Identify which cell holds the provided text, then report its [X, Y] central coordinate. 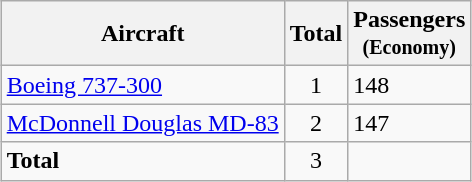
Boeing 737-300 [142, 85]
148 [410, 85]
2 [316, 123]
Aircraft [142, 34]
1 [316, 85]
McDonnell Douglas MD-83 [142, 123]
3 [316, 161]
Passengers(Economy) [410, 34]
147 [410, 123]
